Find where the given text appears and provide that cell's center as (x, y) coordinate. 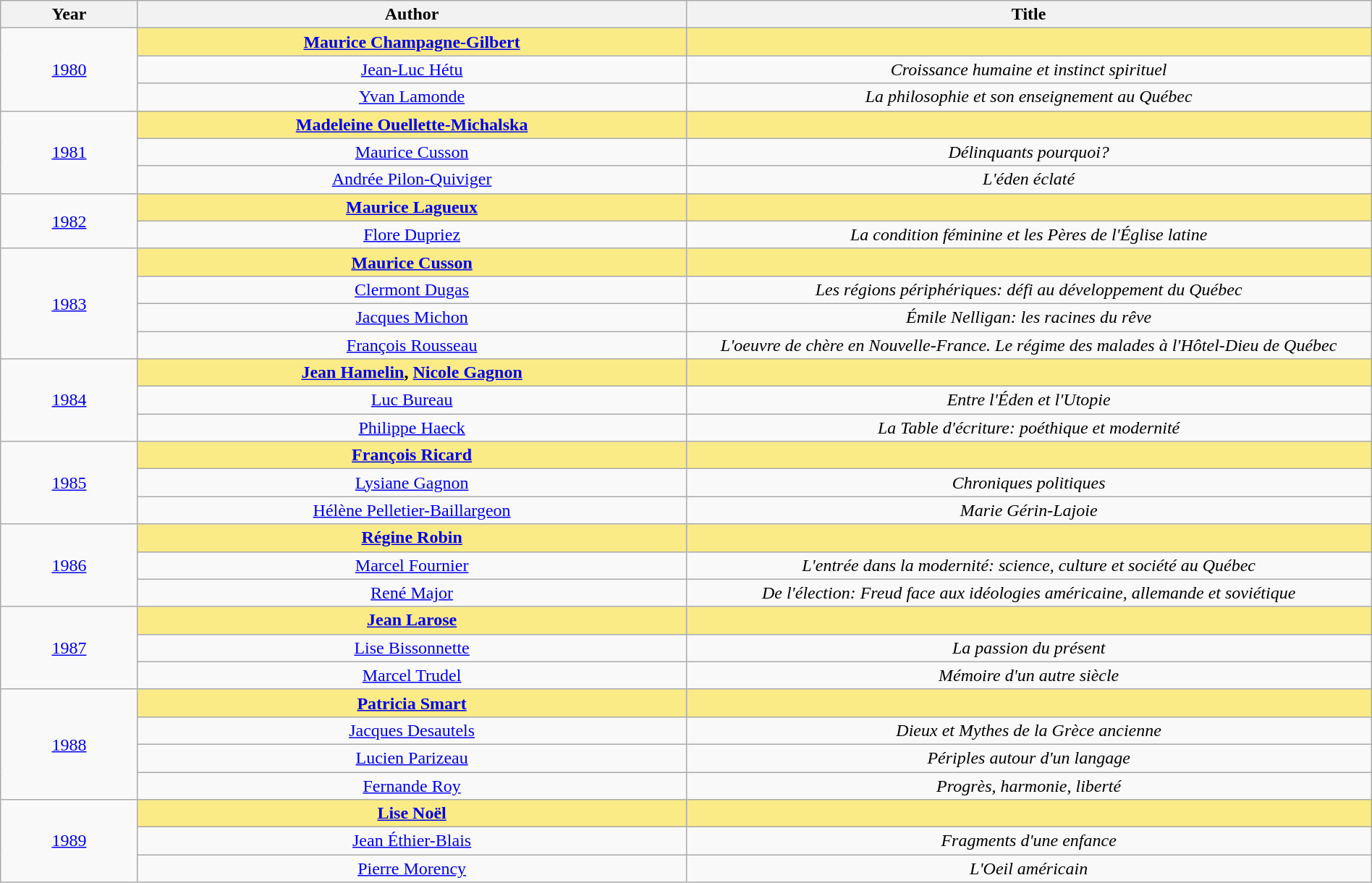
Hélène Pelletier-Baillargeon (412, 510)
Mémoire d'un autre siècle (1029, 675)
Émile Nelligan: les racines du rêve (1029, 317)
Lise Bissonnette (412, 648)
Progrès, harmonie, liberté (1029, 785)
François Ricard (412, 455)
Year (69, 14)
Lise Noël (412, 814)
1988 (69, 744)
Maurice Lagueux (412, 207)
1980 (69, 69)
L'Oeil américain (1029, 869)
François Rousseau (412, 345)
La passion du présent (1029, 648)
1989 (69, 841)
Lucien Parizeau (412, 758)
Madeleine Ouellette-Michalska (412, 124)
L'entrée dans la modernité: science, culture et société au Québec (1029, 565)
Philippe Haeck (412, 428)
Andrée Pilon-Quiviger (412, 179)
Chroniques politiques (1029, 483)
Yvan Lamonde (412, 97)
Jean Hamelin, Nicole Gagnon (412, 373)
Fragments d'une enfance (1029, 841)
Clermont Dugas (412, 290)
La philosophie et son enseignement au Québec (1029, 97)
Luc Bureau (412, 400)
1984 (69, 400)
De l'élection: Freud face aux idéologies américaine, allemande et soviétique (1029, 593)
Périples autour d'un langage (1029, 758)
Jacques Michon (412, 317)
Title (1029, 14)
1981 (69, 152)
Marcel Trudel (412, 675)
L'éden éclaté (1029, 179)
La condition féminine et les Pères de l'Église latine (1029, 235)
Jean-Luc Hétu (412, 69)
Patricia Smart (412, 703)
Author (412, 14)
1985 (69, 483)
Jean Larose (412, 620)
René Major (412, 593)
Fernande Roy (412, 785)
Jacques Desautels (412, 730)
Marcel Fournier (412, 565)
Délinquants pourquoi? (1029, 152)
L'oeuvre de chère en Nouvelle-France. Le régime des malades à l'Hôtel-Dieu de Québec (1029, 345)
Régine Robin (412, 538)
Lysiane Gagnon (412, 483)
Jean Éthier-Blais (412, 841)
Pierre Morency (412, 869)
Maurice Champagne-Gilbert (412, 42)
Croissance humaine et instinct spirituel (1029, 69)
Flore Dupriez (412, 235)
La Table d'écriture: poéthique et modernité (1029, 428)
Les régions périphériques: défi au développement du Québec (1029, 290)
Marie Gérin-Lajoie (1029, 510)
Dieux et Mythes de la Grèce ancienne (1029, 730)
1983 (69, 303)
Entre l'Éden et l'Utopie (1029, 400)
1987 (69, 648)
1982 (69, 221)
1986 (69, 565)
